Scan for the cell matching the given text and deliver its [X, Y] coordinate at center. 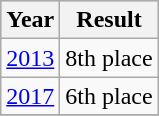
8th place [109, 58]
Year [30, 20]
Result [109, 20]
6th place [109, 96]
2017 [30, 96]
2013 [30, 58]
